Return (x, y) of the center of cell containing provided text 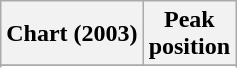
Chart (2003) (72, 34)
Peakposition (189, 34)
